Return the (x, y) coordinate for the center point of the cell that contains the specified text.  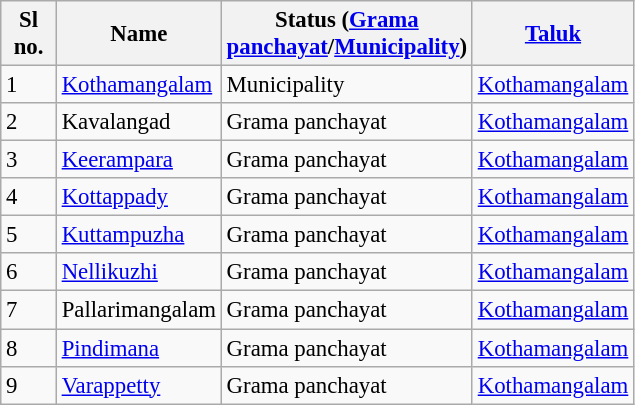
Kottappady (138, 197)
5 (29, 235)
Status (Grama panchayat/Municipality) (346, 34)
Nellikuzhi (138, 273)
Name (138, 34)
4 (29, 197)
Taluk (552, 34)
Varappetty (138, 385)
3 (29, 160)
7 (29, 310)
Keerampara (138, 160)
6 (29, 273)
Sl no. (29, 34)
Municipality (346, 85)
9 (29, 385)
Pindimana (138, 348)
Kavalangad (138, 122)
8 (29, 348)
2 (29, 122)
Pallarimangalam (138, 310)
1 (29, 85)
Kuttampuzha (138, 235)
